Capture the cell that displays the provided text and extract its (x, y) central coordinate. 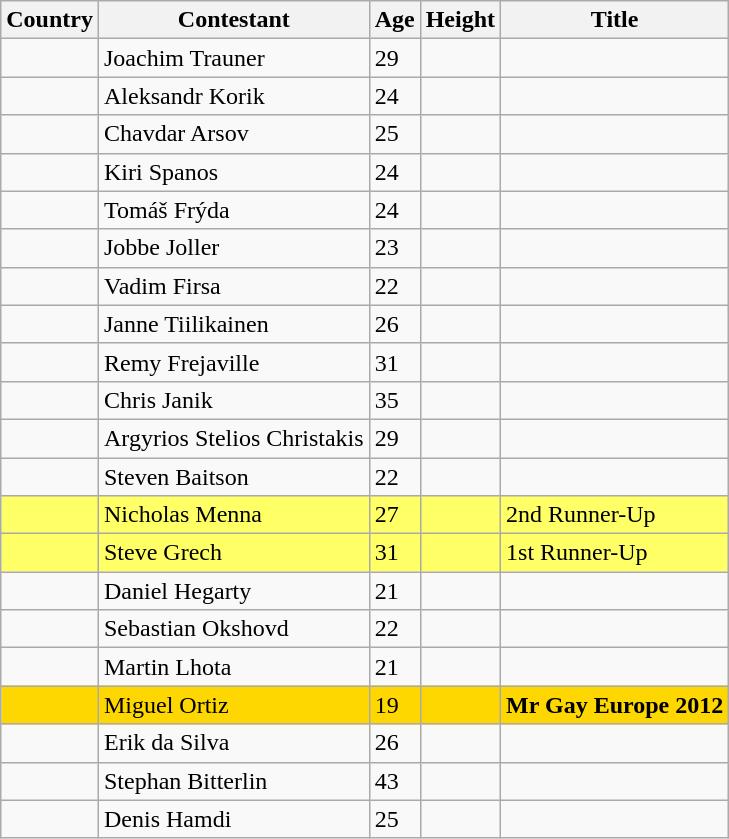
Janne Tiilikainen (234, 324)
Jobbe Joller (234, 248)
Steven Baitson (234, 477)
Height (460, 20)
Erik da Silva (234, 743)
Denis Hamdi (234, 819)
Vadim Firsa (234, 286)
Mr Gay Europe 2012 (615, 705)
Kiri Spanos (234, 172)
35 (394, 400)
Contestant (234, 20)
23 (394, 248)
19 (394, 705)
Miguel Ortiz (234, 705)
Nicholas Menna (234, 515)
Aleksandr Korik (234, 96)
Martin Lhota (234, 667)
Country (50, 20)
Title (615, 20)
27 (394, 515)
Chris Janik (234, 400)
Tomáš Frýda (234, 210)
2nd Runner-Up (615, 515)
1st Runner-Up (615, 553)
Argyrios Stelios Christakis (234, 438)
Age (394, 20)
Sebastian Okshovd (234, 629)
Chavdar Arsov (234, 134)
Joachim Trauner (234, 58)
Daniel Hegarty (234, 591)
43 (394, 781)
Remy Frejaville (234, 362)
Steve Grech (234, 553)
Stephan Bitterlin (234, 781)
